Locate the cell with the specified text and output its [X, Y] center coordinate. 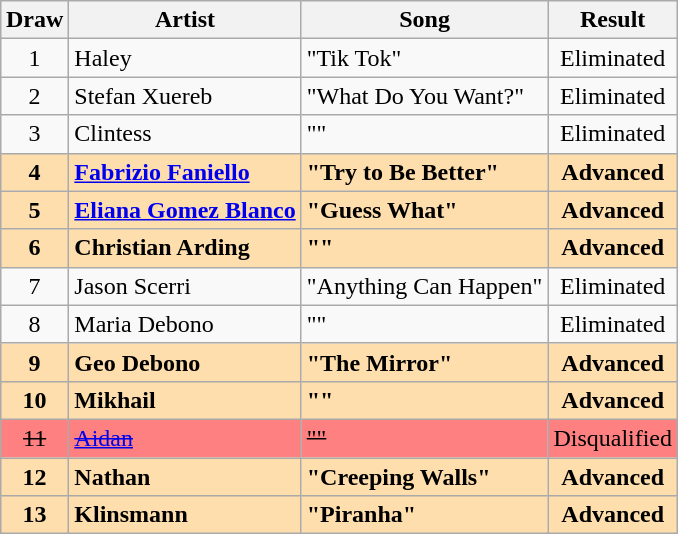
Eliana Gomez Blanco [185, 210]
"Tik Tok" [424, 58]
Result [613, 20]
Aidan [185, 438]
"Anything Can Happen" [424, 286]
Haley [185, 58]
12 [34, 477]
1 [34, 58]
Draw [34, 20]
Song [424, 20]
4 [34, 172]
Christian Arding [185, 248]
13 [34, 515]
5 [34, 210]
"Try to Be Better" [424, 172]
Disqualified [613, 438]
Jason Scerri [185, 286]
"Guess What" [424, 210]
"What Do You Want?" [424, 96]
2 [34, 96]
11 [34, 438]
"The Mirror" [424, 362]
3 [34, 134]
10 [34, 400]
Artist [185, 20]
"Piranha" [424, 515]
Geo Debono [185, 362]
8 [34, 324]
Clintess [185, 134]
9 [34, 362]
Fabrizio Faniello [185, 172]
Klinsmann [185, 515]
"Creeping Walls" [424, 477]
Mikhail [185, 400]
Stefan Xuereb [185, 96]
6 [34, 248]
7 [34, 286]
Maria Debono [185, 324]
Nathan [185, 477]
